Extract the [x, y] coordinate from the center of the cell holding the provided text.  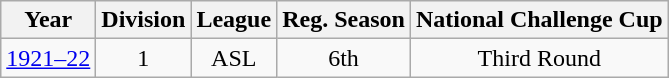
1921–22 [48, 58]
Third Round [539, 58]
6th [344, 58]
Division [144, 20]
Year [48, 20]
National Challenge Cup [539, 20]
ASL [234, 58]
Reg. Season [344, 20]
1 [144, 58]
League [234, 20]
